For the text-containing cell, return its midpoint in [x, y] coordinate format. 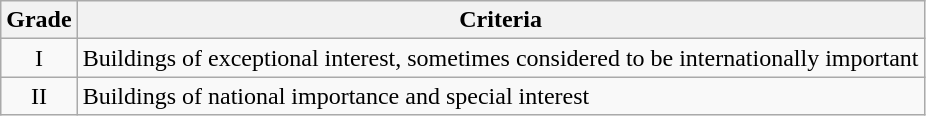
I [39, 58]
Grade [39, 20]
Criteria [500, 20]
II [39, 96]
Buildings of exceptional interest, sometimes considered to be internationally important [500, 58]
Buildings of national importance and special interest [500, 96]
